Find where the given text appears and provide that cell's center as [X, Y] coordinate. 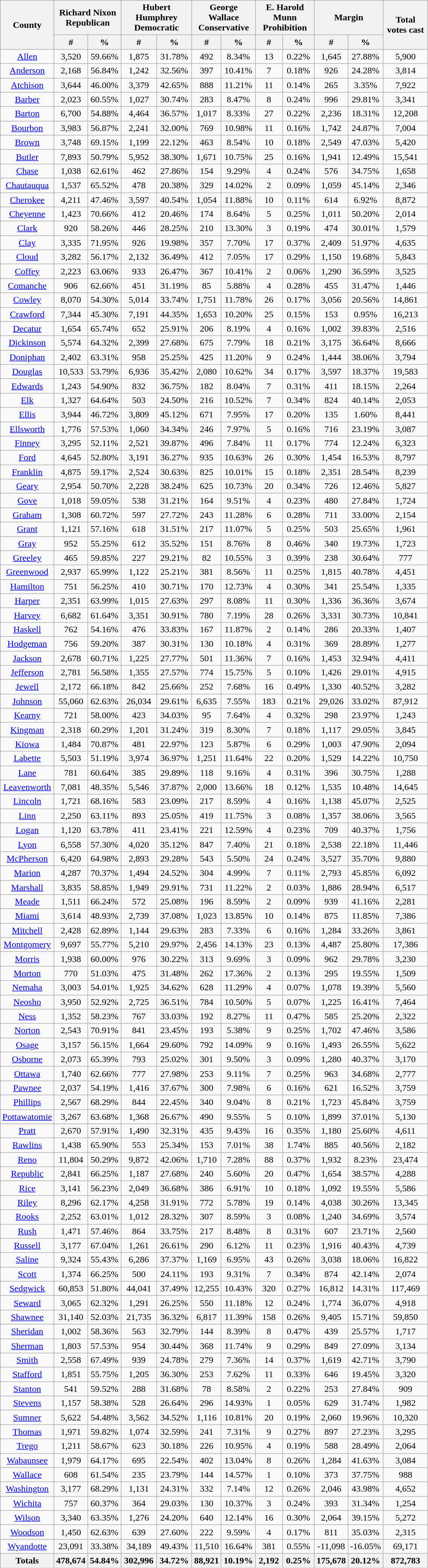
Ellsworth [27, 429]
10.63% [238, 458]
Osborne [27, 1059]
1,450 [71, 1532]
5.78% [238, 1203]
Seward [27, 1303]
9.43% [238, 1131]
6,558 [71, 844]
58.26% [105, 228]
0.55% [298, 1546]
8,797 [405, 458]
1,078 [331, 988]
Wyandotte [27, 1546]
Marshall [27, 887]
888 [207, 85]
11.85% [365, 916]
33.75% [174, 1231]
42.65% [174, 85]
7,004 [405, 128]
14.09% [238, 1045]
1,961 [405, 529]
13.04% [238, 1460]
56.23% [105, 1188]
27.57% [174, 673]
37.08% [174, 916]
1,971 [71, 1432]
1,751 [207, 300]
170 [207, 586]
478,674 [71, 1560]
480 [331, 501]
7.40% [238, 844]
6,682 [71, 615]
1,407 [405, 629]
7.01% [238, 1145]
37.87% [174, 787]
Franklin [27, 472]
19 [269, 1203]
583 [139, 801]
60.37% [105, 1503]
3,520 [71, 56]
24.87% [365, 128]
5,560 [405, 988]
1,251 [207, 758]
709 [331, 830]
31.68% [174, 1389]
Saline [27, 1260]
9,872 [139, 1160]
0.06% [298, 271]
18.37% [365, 371]
Leavenworth [27, 787]
4,464 [139, 114]
40.54% [174, 200]
Lincoln [27, 801]
27.09% [365, 1346]
43 [269, 1260]
29.01% [365, 673]
64.98% [105, 859]
290 [207, 1245]
Linn [27, 816]
10.98% [238, 128]
58.00% [105, 715]
31.19% [174, 286]
227 [139, 558]
Logan [27, 830]
36.07% [365, 1303]
1,774 [331, 1303]
34.34% [174, 429]
8.47% [238, 99]
21,735 [139, 1317]
Edwards [27, 386]
1,815 [331, 572]
885 [331, 1145]
34.62% [174, 988]
11,510 [207, 1546]
0.05% [298, 1403]
1,121 [71, 529]
33.83% [174, 629]
52.92% [105, 1002]
10.81% [238, 1417]
1,092 [331, 1188]
17.36% [238, 973]
31.21% [174, 501]
2,014 [405, 214]
1,537 [71, 185]
302,996 [139, 1560]
0.15% [298, 314]
671 [207, 414]
5,952 [139, 157]
Geary [27, 486]
69.15% [105, 142]
51.97% [365, 243]
Rawlins [27, 1145]
10.95% [238, 1446]
770 [71, 973]
4,258 [139, 1203]
58.67% [105, 1446]
5.88% [238, 286]
40.52% [365, 687]
1,941 [331, 157]
1,664 [139, 1045]
246 [207, 429]
30.44% [174, 1346]
Clay [27, 243]
4,211 [71, 200]
1,416 [139, 1088]
1,740 [71, 1073]
15 [269, 472]
0.39% [298, 558]
933 [139, 271]
56.58% [105, 673]
118 [207, 773]
39.15% [365, 1518]
206 [207, 329]
952 [71, 543]
1,658 [405, 171]
88 [269, 1160]
Decatur [27, 329]
9,880 [405, 859]
756 [71, 644]
Morton [27, 973]
7,893 [71, 157]
8,666 [405, 343]
38 [269, 1145]
30.63% [174, 472]
25.57% [365, 1331]
Crawford [27, 314]
1,671 [207, 157]
4,487 [331, 945]
10.73% [238, 486]
59.17% [105, 472]
Margin [349, 18]
5,574 [71, 343]
37.37% [174, 1260]
3,267 [71, 1117]
38.57% [365, 1174]
62.17% [105, 1203]
24.20% [174, 1518]
36.36% [365, 601]
19.39% [365, 988]
7.28% [238, 1160]
1,653 [207, 314]
2,670 [71, 1131]
37.49% [174, 1288]
1,330 [331, 687]
59.82% [105, 1432]
Cheyenne [27, 214]
2,228 [139, 486]
396 [331, 773]
298 [331, 715]
2,521 [139, 443]
5,503 [71, 758]
9,697 [71, 945]
6,323 [405, 443]
10,320 [405, 1417]
50.70% [105, 486]
182 [207, 386]
37.75% [365, 1475]
Chautauqua [27, 185]
87,912 [405, 701]
12.46% [365, 486]
50.79% [105, 157]
241 [207, 1432]
60.64% [105, 773]
63.06% [105, 271]
Hubert HumphreyDemocratic [157, 18]
196 [207, 902]
50.29% [105, 1160]
2,046 [331, 1489]
57.91% [105, 1131]
1,352 [71, 1016]
1,205 [139, 1375]
2,558 [71, 1360]
6.95% [238, 1260]
652 [139, 329]
1,290 [331, 271]
58.36% [105, 1331]
8.48% [238, 1231]
62.89% [105, 930]
County [27, 25]
3,320 [405, 1375]
Graham [27, 515]
30.64% [365, 558]
54.16% [105, 629]
26.47% [174, 271]
1,803 [71, 1346]
3,379 [139, 85]
1,054 [207, 200]
Barton [27, 114]
14,645 [405, 787]
2,409 [331, 243]
9,405 [331, 1317]
1,484 [71, 744]
832 [139, 386]
297 [207, 601]
9.29% [238, 171]
70.66% [105, 214]
1,932 [331, 1160]
Meade [27, 902]
1,180 [331, 1131]
1,493 [331, 1045]
1,116 [207, 1417]
553 [139, 1145]
286 [331, 629]
30.01% [365, 228]
2,049 [139, 1188]
1,724 [405, 501]
31.74% [365, 1403]
5.60% [238, 1174]
18.31% [365, 114]
2,524 [139, 472]
26.25% [174, 1303]
367 [207, 271]
10.48% [365, 787]
Jackson [27, 658]
52.80% [105, 458]
12.24% [365, 443]
Smith [27, 1360]
16,213 [405, 314]
10,750 [405, 758]
44,041 [139, 1288]
614 [331, 200]
11.74% [238, 1346]
6,517 [405, 887]
31.24% [174, 730]
Haskell [27, 629]
11.18% [238, 1303]
572 [139, 902]
711 [331, 515]
60.71% [105, 658]
3,814 [405, 71]
10.75% [238, 157]
1,454 [331, 458]
2,549 [331, 142]
8.54% [238, 142]
781 [71, 773]
11,446 [405, 844]
54.48% [105, 1417]
69,171 [405, 1546]
26,034 [139, 701]
462 [139, 171]
14.93% [238, 1403]
58.85% [105, 887]
23,474 [405, 1160]
14.13% [238, 945]
19.68% [365, 257]
716 [331, 429]
8.56% [238, 572]
618 [139, 529]
31.51% [174, 529]
0.95% [365, 314]
7.14% [238, 1489]
Labette [27, 758]
607 [331, 1231]
33.02% [365, 701]
65.52% [105, 185]
11.78% [238, 300]
10.43% [238, 1288]
34.69% [365, 1217]
1,982 [405, 1403]
10,533 [71, 371]
64.64% [105, 400]
2,567 [71, 1102]
25.54% [365, 586]
5.50% [238, 859]
51.03% [105, 973]
1,979 [71, 1460]
4,652 [405, 1489]
1,254 [405, 1503]
9.11% [238, 1073]
123 [207, 744]
Scott [27, 1274]
10.62% [238, 371]
2,132 [139, 257]
30.18% [174, 1446]
8,872 [405, 200]
-11,098 [331, 1546]
64.17% [105, 1460]
67.04% [105, 1245]
5,546 [139, 787]
19,583 [405, 371]
2,725 [139, 1002]
8.76% [238, 543]
37.01% [365, 1117]
Rush [27, 1231]
59.85% [105, 558]
15.75% [238, 673]
Chase [27, 171]
33.00% [365, 515]
963 [331, 1073]
55.25% [105, 543]
7,191 [139, 314]
29.78% [365, 959]
Dickinson [27, 343]
5.38% [238, 1031]
4,635 [405, 243]
7.84% [238, 443]
1,490 [139, 1131]
Butler [27, 157]
59.66% [105, 56]
2,428 [71, 930]
1,017 [207, 114]
988 [405, 1475]
1,201 [139, 730]
8.34% [238, 56]
639 [139, 1532]
1,938 [71, 959]
2,037 [71, 1088]
24 [269, 859]
55.43% [105, 1260]
29.03% [174, 1503]
29.63% [174, 930]
3,341 [405, 99]
369 [331, 644]
24.28% [365, 71]
1,886 [331, 887]
20.12% [365, 1560]
78 [207, 1389]
26.61% [174, 1245]
757 [71, 1503]
32.00% [174, 128]
824 [331, 400]
1,756 [405, 830]
4,288 [405, 1174]
29.81% [365, 99]
Stafford [27, 1375]
26.64% [174, 1403]
3,565 [405, 816]
30.26% [365, 1203]
Rooks [27, 1217]
25.34% [174, 1145]
11.21% [238, 85]
66.24% [105, 902]
1,742 [331, 128]
3,562 [139, 1417]
27.77% [174, 658]
117,469 [405, 1288]
12.14% [238, 1518]
2,560 [405, 1231]
167 [207, 629]
30.73% [365, 615]
61.54% [105, 1475]
492 [207, 56]
1,131 [139, 1489]
563 [139, 1331]
2,937 [71, 572]
7.70% [238, 243]
Bourbon [27, 128]
4,451 [405, 572]
31.47% [365, 286]
1,169 [207, 1260]
41.63% [365, 1460]
329 [207, 185]
14.22% [365, 758]
65.90% [105, 1145]
5,420 [405, 142]
11.20% [238, 357]
95 [207, 715]
5,014 [139, 300]
62.61% [105, 171]
70.87% [105, 744]
1,925 [139, 988]
Kearny [27, 715]
Wilson [27, 1518]
39.87% [174, 443]
387 [139, 644]
1,144 [139, 930]
1,187 [139, 1174]
70.37% [105, 873]
30.75% [365, 773]
54.01% [105, 988]
9,324 [71, 1260]
Stevens [27, 1403]
625 [207, 486]
4,287 [71, 873]
23.97% [365, 715]
Reno [27, 1160]
Total votes cast [405, 25]
65.39% [105, 1059]
30.74% [174, 99]
6,286 [139, 1260]
10,841 [405, 615]
15,541 [405, 157]
60.72% [105, 515]
26.55% [365, 1045]
60.00% [105, 959]
10.19% [238, 1560]
Clark [27, 228]
McPherson [27, 859]
Greenwood [27, 572]
Washington [27, 1489]
30.22% [174, 959]
3,335 [71, 243]
Doniphan [27, 357]
Thomas [27, 1432]
7.33% [238, 930]
174 [207, 214]
68.16% [105, 801]
11.39% [238, 1317]
4,645 [71, 458]
154 [207, 171]
0.49% [298, 687]
27.72% [174, 515]
772 [207, 1203]
Barber [27, 99]
35.03% [365, 1532]
56.87% [105, 128]
920 [71, 228]
265 [331, 85]
Jefferson [27, 673]
16,812 [331, 1288]
410 [139, 586]
304 [207, 873]
621 [331, 1088]
1,261 [139, 1245]
893 [139, 816]
8,441 [405, 414]
11.28% [238, 515]
11,804 [71, 1160]
151 [207, 543]
2,841 [71, 1174]
2,073 [71, 1059]
55.75% [105, 1375]
35.70% [365, 859]
135 [331, 414]
481 [139, 744]
1,336 [331, 601]
25.66% [174, 687]
Pawnee [27, 1088]
25.65% [365, 529]
3,141 [71, 1188]
262 [207, 973]
4,918 [405, 1303]
55.77% [105, 945]
7,081 [71, 787]
18.15% [365, 386]
2,172 [71, 687]
1,018 [71, 501]
3,525 [405, 271]
3,331 [331, 615]
675 [207, 343]
10.37% [238, 1503]
726 [331, 486]
646 [331, 1375]
30.71% [174, 586]
1,851 [71, 1375]
47.90% [365, 744]
3,084 [405, 1460]
54.84% [105, 1560]
628 [207, 988]
24.31% [174, 1489]
10.18% [238, 644]
1,240 [331, 1217]
3,134 [405, 1346]
1,710 [207, 1160]
29.97% [174, 945]
53.79% [105, 371]
1,776 [71, 429]
71.95% [105, 243]
24.52% [174, 873]
3,065 [71, 1303]
60.29% [105, 730]
33.38% [105, 1546]
1,453 [331, 658]
7.19% [238, 615]
45.30% [105, 314]
7.36% [238, 1360]
3,574 [405, 1217]
29.05% [365, 730]
Miami [27, 916]
45.07% [365, 801]
2,264 [405, 386]
34.72% [174, 1560]
373 [331, 1475]
29.60% [174, 1045]
1,117 [331, 730]
240 [207, 1174]
1,368 [139, 1117]
27.63% [174, 601]
Shawnee [27, 1317]
10.55% [238, 558]
13.66% [238, 787]
1,038 [71, 171]
0.03% [298, 887]
46.00% [105, 85]
0.32% [298, 715]
Republic [27, 1174]
1,702 [331, 1031]
2,074 [405, 1274]
24.78% [174, 1360]
41.16% [365, 902]
29.21% [174, 558]
767 [139, 1016]
50.20% [365, 214]
14.31% [365, 1288]
541 [71, 1389]
56.84% [105, 71]
38.30% [174, 157]
695 [139, 1460]
14,861 [405, 300]
20.46% [174, 214]
864 [139, 1231]
37.67% [174, 1088]
25.91% [174, 329]
36.27% [174, 458]
2,893 [139, 859]
Cloud [27, 257]
490 [207, 1117]
43.98% [365, 1489]
3,748 [71, 142]
16.53% [365, 458]
33.74% [174, 300]
Russell [27, 1245]
9.16% [238, 773]
23.09% [174, 801]
402 [207, 1460]
6,635 [207, 701]
Brown [27, 142]
3,674 [405, 601]
2,023 [71, 99]
34.68% [365, 1073]
11.87% [238, 629]
585 [331, 1016]
313 [207, 959]
20.38% [174, 185]
66.18% [105, 687]
2,516 [405, 329]
962 [331, 959]
8.23% [365, 1160]
8.19% [238, 329]
3,983 [71, 128]
5,272 [405, 1518]
Trego [27, 1446]
996 [331, 99]
8.27% [238, 1016]
1,899 [331, 1117]
12,208 [405, 114]
10.20% [238, 314]
463 [207, 142]
419 [207, 816]
183 [269, 701]
Stanton [27, 1389]
25.05% [174, 816]
1,280 [331, 1059]
2,000 [207, 787]
20.33% [365, 629]
9.31% [238, 1274]
3,157 [71, 1045]
3,191 [139, 458]
874 [331, 1274]
Coffey [27, 271]
1,276 [139, 1518]
3,835 [71, 887]
42.71% [365, 1360]
576 [331, 171]
Ford [27, 458]
3,170 [405, 1059]
307 [207, 1217]
Elk [27, 400]
1,645 [331, 56]
1,426 [331, 673]
16.52% [365, 1088]
1,138 [331, 801]
32.94% [365, 658]
425 [207, 357]
60.55% [105, 99]
1,875 [139, 56]
5,827 [405, 486]
54.90% [105, 386]
222 [207, 1532]
Wallace [27, 1475]
2,080 [207, 371]
25.20% [365, 1016]
2,525 [405, 801]
1,446 [405, 286]
14 [269, 1360]
Harper [27, 601]
500 [139, 1274]
13.30% [238, 228]
1,327 [71, 400]
7,464 [405, 1002]
Neosho [27, 1002]
19.73% [365, 543]
12.49% [365, 157]
474 [331, 228]
1,444 [331, 357]
22.12% [174, 142]
1,023 [207, 916]
1,579 [405, 228]
780 [207, 615]
935 [207, 458]
22 [269, 758]
16,822 [405, 1260]
22.54% [174, 1460]
2,053 [405, 400]
63.68% [105, 1117]
2,192 [269, 1560]
1,074 [139, 1432]
1.60% [365, 414]
3,944 [71, 414]
451 [139, 286]
5,130 [405, 1117]
455 [331, 286]
11.64% [238, 758]
4,875 [71, 472]
42.06% [174, 1160]
3.35% [365, 85]
19.45% [365, 1375]
47.03% [365, 142]
6,817 [207, 1317]
2,252 [71, 1217]
38.24% [174, 486]
465 [71, 558]
5,210 [139, 945]
Sedgwick [27, 1288]
3,087 [405, 429]
10.01% [238, 472]
216 [207, 400]
25.25% [174, 357]
63.31% [105, 357]
Comanche [27, 286]
629 [331, 1403]
478 [139, 185]
8.58% [238, 1389]
1,027 [139, 99]
7.98% [238, 1088]
3,230 [405, 959]
597 [139, 515]
Kingman [27, 730]
70.91% [105, 1031]
63.11% [105, 816]
2,954 [71, 486]
872,783 [405, 1560]
623 [139, 1446]
22.45% [174, 1102]
Morris [27, 959]
4,411 [405, 658]
368 [207, 1346]
11.07% [238, 529]
11.88% [238, 200]
751 [71, 586]
252 [207, 687]
11.36% [238, 658]
54.30% [105, 300]
40.43% [365, 1245]
22.97% [174, 744]
35.12% [174, 844]
31,140 [71, 1317]
7,386 [405, 916]
501 [207, 658]
1,335 [405, 586]
1,529 [331, 758]
Douglas [27, 371]
62.32% [105, 1303]
1,438 [71, 1145]
7.05% [238, 257]
1,003 [331, 744]
34,189 [139, 1546]
34.75% [365, 171]
8.33% [238, 114]
29,026 [331, 701]
608 [71, 1475]
1,122 [139, 572]
6.91% [238, 1188]
1,012 [139, 1217]
1,619 [331, 1360]
23.79% [174, 1475]
2,318 [71, 730]
27 [269, 114]
295 [331, 973]
52.11% [105, 443]
3,056 [331, 300]
2,678 [71, 658]
Ness [27, 1016]
16.64% [238, 1546]
Rice [27, 1188]
40.56% [365, 1145]
24.50% [174, 400]
385 [139, 773]
18.06% [365, 1260]
27.86% [174, 171]
57.30% [105, 844]
33.03% [174, 1016]
23 [269, 945]
Cowley [27, 300]
45.85% [365, 873]
26.67% [174, 1117]
25.60% [365, 1131]
31.78% [174, 56]
30.91% [174, 615]
1.74% [298, 1145]
Greeley [27, 558]
25.80% [365, 945]
Jewell [27, 687]
36.97% [174, 758]
7.64% [238, 715]
54.19% [105, 1088]
88,921 [207, 1560]
0.35% [298, 1131]
36.30% [174, 1375]
2,346 [405, 185]
13 [269, 56]
28.89% [365, 644]
1,535 [331, 787]
32.59% [174, 1432]
158 [269, 1317]
Wichita [27, 1503]
3,351 [139, 615]
Johnson [27, 701]
8.64% [238, 214]
36.51% [174, 1002]
7.79% [238, 343]
45.84% [365, 1102]
28.25% [174, 228]
875 [331, 916]
Sumner [27, 1417]
476 [139, 629]
2,281 [405, 902]
3,586 [405, 1031]
Lane [27, 773]
27.23% [365, 1432]
769 [207, 128]
Nemaha [27, 988]
2,781 [71, 673]
Totals [27, 1560]
475 [139, 973]
-16.05% [365, 1546]
7.55% [238, 701]
1,150 [331, 257]
30.31% [174, 644]
7.95% [238, 414]
20.56% [365, 300]
28.94% [365, 887]
2,777 [405, 1073]
31.34% [365, 1503]
6.12% [238, 1245]
9.55% [238, 1117]
56.15% [105, 1045]
8,239 [405, 472]
10.52% [238, 400]
17,386 [405, 945]
Hodgeman [27, 644]
11.22% [238, 887]
23.71% [365, 1231]
784 [207, 1002]
45.12% [174, 414]
19.98% [174, 243]
63.78% [105, 830]
29.61% [174, 701]
6,420 [71, 859]
332 [207, 1489]
1,277 [405, 644]
6,700 [71, 114]
27.88% [365, 56]
1,308 [71, 515]
Cherokee [27, 200]
Sheridan [27, 1331]
640 [207, 1518]
3,644 [71, 85]
28.49% [365, 1446]
36.59% [365, 271]
8.08% [238, 601]
3,790 [405, 1360]
393 [331, 1503]
Harvey [27, 615]
44.35% [174, 314]
341 [331, 586]
13,345 [405, 1203]
8.04% [238, 386]
550 [207, 1303]
36.75% [174, 386]
731 [207, 887]
46.72% [105, 414]
4.99% [238, 873]
446 [139, 228]
842 [139, 687]
8.30% [238, 730]
897 [331, 1432]
192 [207, 1016]
243 [207, 515]
67.49% [105, 1360]
1,060 [139, 429]
0.12% [298, 787]
36.49% [174, 257]
Riley [27, 1203]
1,357 [331, 816]
Osage [27, 1045]
9.69% [238, 959]
34 [269, 371]
36.32% [174, 1317]
909 [405, 1389]
9.51% [238, 501]
Montgomery [27, 945]
1,374 [71, 1274]
65.74% [105, 329]
15.71% [365, 1317]
954 [139, 1346]
825 [207, 472]
1,949 [139, 887]
23.45% [174, 1031]
762 [71, 629]
3,794 [405, 357]
906 [71, 286]
496 [207, 443]
2,168 [71, 71]
235 [139, 1475]
7.97% [238, 429]
60,853 [71, 1288]
Kiowa [27, 744]
48.35% [105, 787]
Pratt [27, 1131]
976 [139, 959]
29.28% [174, 859]
61.64% [105, 615]
588 [331, 1446]
48.93% [105, 916]
1,916 [331, 1245]
63.01% [105, 1217]
792 [207, 1045]
435 [207, 1131]
423 [139, 715]
64.32% [105, 343]
Atchison [27, 85]
6.92% [365, 200]
9.59% [238, 1532]
5,900 [405, 56]
6,092 [405, 873]
2,223 [71, 271]
958 [139, 357]
42.14% [365, 1274]
31.48% [174, 973]
3,038 [331, 1260]
1,355 [139, 673]
36.57% [174, 114]
14.57% [238, 1475]
23.19% [365, 429]
2,236 [331, 114]
3,340 [71, 1518]
288 [139, 1389]
4,038 [331, 1203]
34.03% [174, 715]
27.98% [174, 1073]
16.41% [365, 1002]
35.42% [174, 371]
8,296 [71, 1203]
238 [331, 558]
3,845 [405, 730]
8.39% [238, 1331]
23,091 [71, 1546]
2,456 [207, 945]
19.96% [365, 1417]
11.29% [238, 988]
59,850 [405, 1317]
33.26% [365, 930]
59.05% [105, 501]
56.25% [105, 586]
2,094 [405, 744]
2,060 [331, 1417]
301 [207, 1059]
1,288 [405, 773]
Pottawatomie [27, 1117]
E. Harold MunnProhibition [285, 18]
2,402 [71, 357]
57.46% [105, 1231]
2,154 [405, 515]
36.64% [365, 343]
2,250 [71, 816]
Woodson [27, 1532]
5.87% [238, 744]
Marion [27, 873]
Lyon [27, 844]
847 [207, 844]
296 [207, 1403]
7.68% [238, 687]
2,241 [139, 128]
793 [139, 1059]
3,861 [405, 930]
357 [207, 243]
364 [139, 1503]
1,721 [71, 801]
319 [207, 730]
4,739 [405, 1245]
82 [207, 558]
538 [139, 501]
811 [331, 1532]
2,322 [405, 1016]
4,020 [139, 844]
8,070 [71, 300]
28.54% [365, 472]
5,586 [405, 1188]
31.91% [174, 1203]
Finney [27, 443]
28 [269, 615]
1,199 [139, 142]
9.50% [238, 1059]
Anderson [27, 71]
39.83% [365, 329]
Gray [27, 543]
56.17% [105, 257]
28.32% [174, 1217]
9.04% [238, 1102]
2,793 [331, 873]
51.19% [105, 758]
841 [139, 1031]
844 [139, 1102]
3,527 [331, 859]
3,950 [71, 1002]
25.08% [174, 902]
7,922 [405, 85]
25.21% [174, 572]
32.79% [174, 1331]
10.50% [238, 1002]
29.91% [174, 887]
543 [207, 859]
12,255 [207, 1288]
1,011 [331, 214]
1,511 [71, 902]
386 [207, 1188]
Richard NixonRepublican [88, 18]
721 [71, 715]
Grant [27, 529]
34.52% [174, 1417]
1,291 [139, 1303]
320 [269, 1288]
85 [207, 286]
35.52% [174, 543]
5,843 [405, 257]
57.16% [105, 529]
45.14% [365, 185]
397 [207, 71]
1,471 [71, 1231]
210 [207, 228]
Ottawa [27, 1073]
1,015 [139, 601]
58.23% [105, 1016]
3,974 [139, 758]
Phillips [27, 1102]
175,678 [331, 1560]
55,060 [71, 701]
Norton [27, 1031]
23.41% [174, 830]
1,211 [71, 1446]
1,717 [405, 1331]
40.78% [365, 572]
32.56% [174, 71]
1,120 [71, 830]
36.68% [174, 1188]
612 [139, 543]
2,538 [331, 844]
22.18% [365, 844]
Hamilton [27, 586]
300 [207, 1088]
7,344 [71, 314]
21 [269, 844]
Wabaunsee [27, 1460]
59.20% [105, 644]
Ellis [27, 414]
528 [139, 1403]
4,915 [405, 673]
0.46% [298, 543]
12.73% [238, 586]
1,423 [71, 214]
13.85% [238, 916]
1,494 [139, 873]
7.31% [238, 1432]
Gove [27, 501]
52.03% [105, 1317]
Mitchell [27, 930]
25.02% [174, 1059]
226 [207, 1446]
2,399 [139, 343]
3,614 [71, 916]
58.38% [105, 1403]
1,157 [71, 1403]
849 [331, 1346]
29.89% [174, 773]
2,543 [71, 1031]
3,003 [71, 988]
59.52% [105, 1389]
11.75% [238, 816]
2,739 [139, 916]
0.33% [298, 1375]
49.43% [174, 1546]
27.60% [174, 1532]
Allen [27, 56]
6,936 [139, 371]
1,242 [139, 71]
63.35% [105, 1518]
4,611 [405, 1131]
Sherman [27, 1346]
40.14% [365, 400]
51.80% [105, 1288]
George WallaceConservative [224, 18]
279 [207, 1360]
1,059 [331, 185]
12.59% [238, 830]
54.88% [105, 114]
24.11% [174, 1274]
439 [331, 1331]
63.99% [105, 601]
65.99% [105, 572]
32.31% [174, 1131]
7.62% [238, 1375]
164 [207, 501]
1,509 [405, 973]
2,182 [405, 1145]
14.02% [238, 185]
2,315 [405, 1532]
221 [207, 830]
3,809 [139, 414]
3,175 [331, 343]
